Return [X, Y] of the center of cell containing provided text 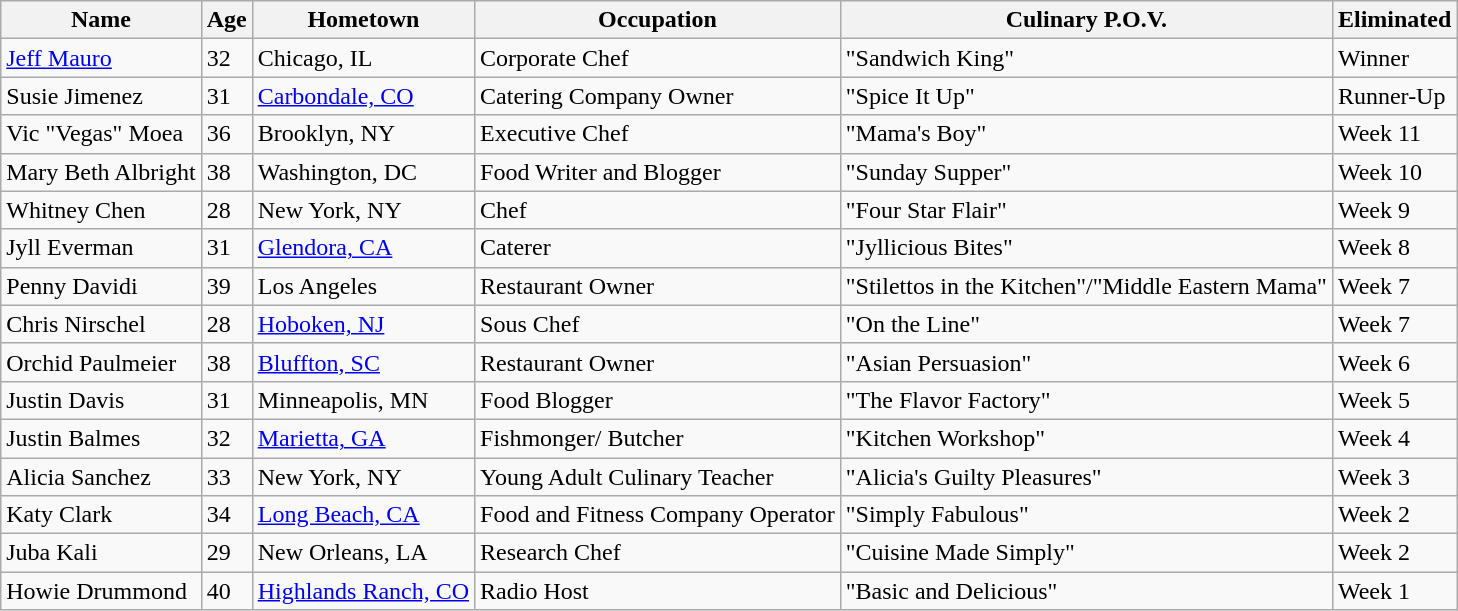
Executive Chef [658, 134]
Fishmonger/ Butcher [658, 438]
Week 5 [1394, 400]
Winner [1394, 58]
Justin Balmes [101, 438]
Minneapolis, MN [363, 400]
Week 6 [1394, 362]
Research Chef [658, 553]
"Cuisine Made Simply" [1086, 553]
Katy Clark [101, 515]
29 [226, 553]
Week 10 [1394, 172]
Week 4 [1394, 438]
"The Flavor Factory" [1086, 400]
"Four Star Flair" [1086, 210]
Sous Chef [658, 324]
Penny Davidi [101, 286]
Washington, DC [363, 172]
Los Angeles [363, 286]
34 [226, 515]
Week 3 [1394, 477]
Chris Nirschel [101, 324]
Justin Davis [101, 400]
"Basic and Delicious" [1086, 591]
Glendora, CA [363, 248]
Whitney Chen [101, 210]
Marietta, GA [363, 438]
Week 11 [1394, 134]
Jyll Everman [101, 248]
Carbondale, CO [363, 96]
Juba Kali [101, 553]
Food and Fitness Company Operator [658, 515]
"Mama's Boy" [1086, 134]
40 [226, 591]
39 [226, 286]
33 [226, 477]
Vic "Vegas" Moea [101, 134]
"Kitchen Workshop" [1086, 438]
Orchid Paulmeier [101, 362]
Hometown [363, 20]
"Jyllicious Bites" [1086, 248]
Howie Drummond [101, 591]
"Simply Fabulous" [1086, 515]
"Sunday Supper" [1086, 172]
Catering Company Owner [658, 96]
Runner-Up [1394, 96]
36 [226, 134]
Highlands Ranch, CO [363, 591]
"On the Line" [1086, 324]
"Asian Persuasion" [1086, 362]
"Spice It Up" [1086, 96]
Week 1 [1394, 591]
Corporate Chef [658, 58]
Hoboken, NJ [363, 324]
Susie Jimenez [101, 96]
Food Blogger [658, 400]
Young Adult Culinary Teacher [658, 477]
Alicia Sanchez [101, 477]
Bluffton, SC [363, 362]
Long Beach, CA [363, 515]
Week 9 [1394, 210]
"Alicia's Guilty Pleasures" [1086, 477]
Jeff Mauro [101, 58]
Radio Host [658, 591]
Name [101, 20]
Chicago, IL [363, 58]
Week 8 [1394, 248]
Chef [658, 210]
New Orleans, LA [363, 553]
Food Writer and Blogger [658, 172]
Brooklyn, NY [363, 134]
"Sandwich King" [1086, 58]
Age [226, 20]
Caterer [658, 248]
Culinary P.O.V. [1086, 20]
Eliminated [1394, 20]
Occupation [658, 20]
"Stilettos in the Kitchen"/"Middle Eastern Mama" [1086, 286]
Mary Beth Albright [101, 172]
